Locate the cell with the specified text and output its [x, y] center coordinate. 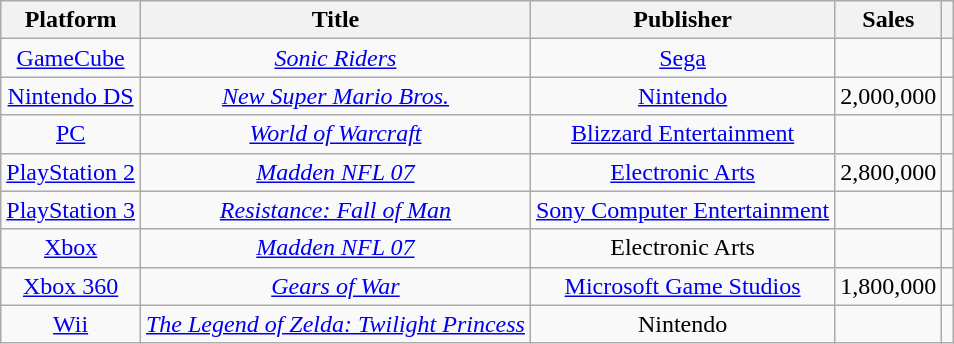
Sony Computer Entertainment [682, 210]
GameCube [71, 58]
2,000,000 [888, 96]
Sega [682, 58]
New Super Mario Bros. [335, 96]
Resistance: Fall of Man [335, 210]
World of Warcraft [335, 134]
Blizzard Entertainment [682, 134]
Gears of War [335, 286]
Wii [71, 324]
1,800,000 [888, 286]
PC [71, 134]
Platform [71, 20]
Nintendo DS [71, 96]
PlayStation 2 [71, 172]
PlayStation 3 [71, 210]
2,800,000 [888, 172]
Microsoft Game Studios [682, 286]
Publisher [682, 20]
Xbox 360 [71, 286]
Xbox [71, 248]
Sales [888, 20]
Sonic Riders [335, 58]
The Legend of Zelda: Twilight Princess [335, 324]
Title [335, 20]
